Determine the (X, Y) coordinate at the center of the cell enclosing the given text.  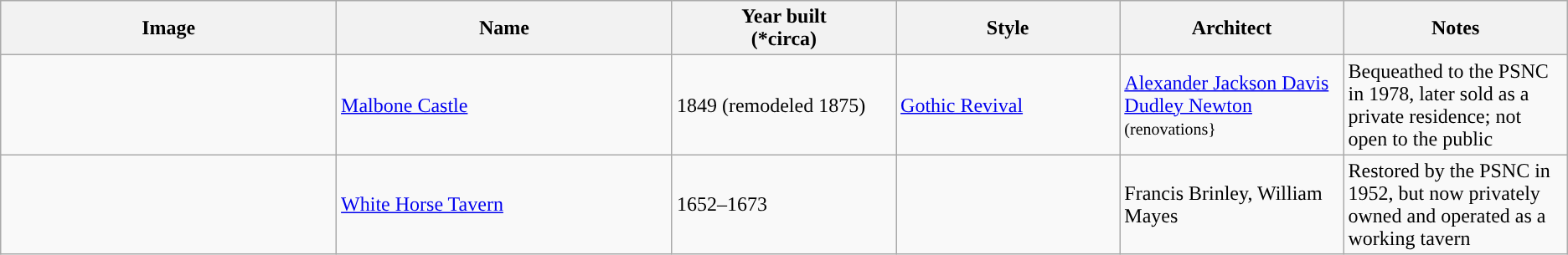
Francis Brinley, William Mayes (1231, 204)
Restored by the PSNC in 1952, but now privately owned and operated as a working tavern (1456, 204)
1849 (remodeled 1875) (784, 105)
Architect (1231, 28)
Style (1008, 28)
Gothic Revival (1008, 105)
Image (169, 28)
Name (504, 28)
Notes (1456, 28)
Malbone Castle (504, 105)
White Horse Tavern (504, 204)
Bequeathed to the PSNC in 1978, later sold as a private residence; not open to the public (1456, 105)
1652–1673 (784, 204)
Alexander Jackson DavisDudley Newton (renovations} (1231, 105)
Year built(*circa) (784, 28)
